Locate the cell with the specified text and output its [x, y] center coordinate. 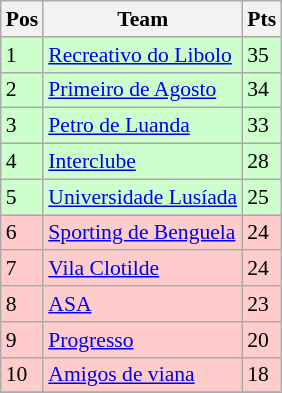
4 [22, 162]
28 [262, 162]
2 [22, 90]
Primeiro de Agosto [142, 90]
ASA [142, 304]
5 [22, 197]
8 [22, 304]
25 [262, 197]
3 [22, 126]
Interclube [142, 162]
33 [262, 126]
Recreativo do Libolo [142, 55]
9 [22, 340]
10 [22, 375]
18 [262, 375]
6 [22, 233]
23 [262, 304]
Petro de Luanda [142, 126]
34 [262, 90]
Vila Clotilde [142, 269]
Amigos de viana [142, 375]
Sporting de Benguela [142, 233]
1 [22, 55]
Team [142, 19]
Progresso [142, 340]
Universidade Lusíada [142, 197]
7 [22, 269]
20 [262, 340]
Pts [262, 19]
35 [262, 55]
Pos [22, 19]
